Find where the given text appears and provide that cell's center as (X, Y) coordinate. 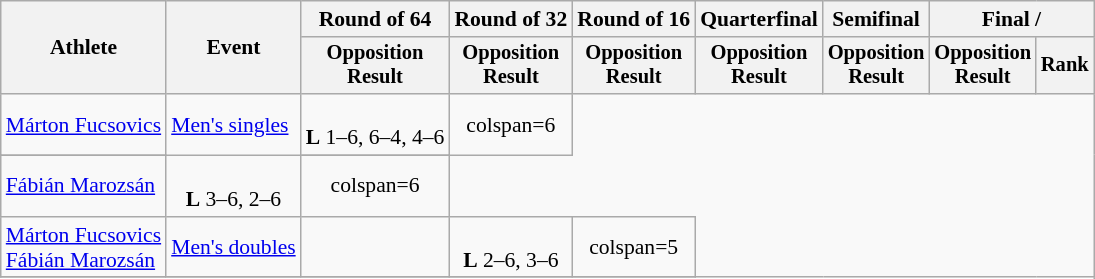
Round of 16 (634, 19)
Fábián Marozsán (84, 186)
Márton Fucsovics (84, 124)
Márton FucsovicsFábián Marozsán (84, 248)
Quarterfinal (759, 19)
L 1–6, 6–4, 4–6 (376, 124)
Final / (1011, 19)
Men's doubles (234, 248)
Men's singles (234, 124)
Semifinal (876, 19)
L 2–6, 3–6 (510, 248)
L 3–6, 2–6 (234, 186)
Event (234, 48)
Athlete (84, 48)
Round of 32 (510, 19)
Rank (1065, 66)
colspan=5 (634, 248)
Round of 64 (376, 19)
